From the cell containing the given text, extract its center point as (X, Y) coordinate. 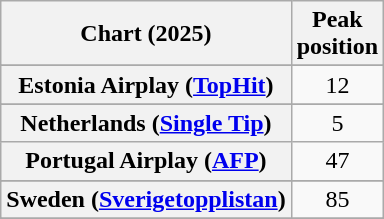
Estonia Airplay (TopHit) (146, 85)
85 (337, 199)
Netherlands (Single Tip) (146, 123)
12 (337, 85)
Portugal Airplay (AFP) (146, 161)
5 (337, 123)
Chart (2025) (146, 34)
47 (337, 161)
Sweden (Sverigetopplistan) (146, 199)
Peakposition (337, 34)
